Capture the cell that displays the provided text and extract its (x, y) central coordinate. 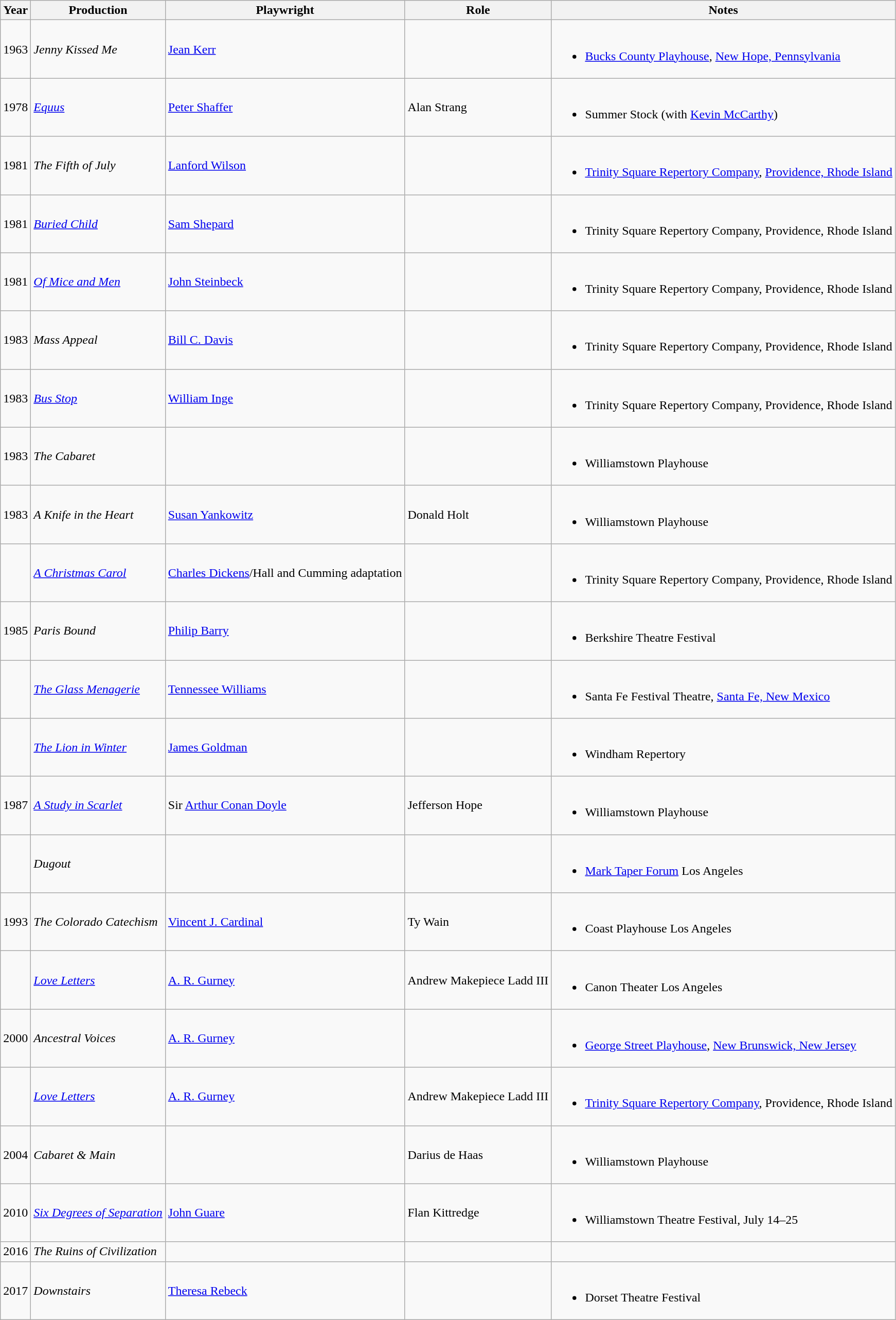
George Street Playhouse, New Brunswick, New Jersey (723, 1039)
Mass Appeal (98, 340)
Notes (723, 10)
A Christmas Carol (98, 572)
A Knife in the Heart (98, 515)
Donald Holt (478, 515)
2000 (15, 1039)
Role (478, 10)
Charles Dickens/Hall and Cumming adaptation (285, 572)
John Guare (285, 1212)
1963 (15, 49)
The Ruins of Civilization (98, 1252)
The Fifth of July (98, 166)
Summer Stock (with Kevin McCarthy) (723, 107)
The Glass Menagerie (98, 689)
Windham Repertory (723, 747)
Mark Taper Forum Los Angeles (723, 864)
Flan Kittredge (478, 1212)
Equus (98, 107)
William Inge (285, 398)
1978 (15, 107)
Bill C. Davis (285, 340)
Jenny Kissed Me (98, 49)
Theresa Rebeck (285, 1291)
Coast Playhouse Los Angeles (723, 922)
Dorset Theatre Festival (723, 1291)
Jean Kerr (285, 49)
The Lion in Winter (98, 747)
Dugout (98, 864)
Ancestral Voices (98, 1039)
The Cabaret (98, 456)
Of Mice and Men (98, 282)
1985 (15, 631)
Peter Shaffer (285, 107)
Darius de Haas (478, 1155)
Alan Strang (478, 107)
Bucks County Playhouse, New Hope, Pennsylvania (723, 49)
Berkshire Theatre Festival (723, 631)
A Study in Scarlet (98, 806)
2004 (15, 1155)
Vincent J. Cardinal (285, 922)
Bus Stop (98, 398)
Tennessee Williams (285, 689)
Six Degrees of Separation (98, 1212)
John Steinbeck (285, 282)
Cabaret & Main (98, 1155)
2017 (15, 1291)
Production (98, 10)
Downstairs (98, 1291)
Canon Theater Los Angeles (723, 980)
1993 (15, 922)
Sir Arthur Conan Doyle (285, 806)
Buried Child (98, 223)
Williamstown Theatre Festival, July 14–25 (723, 1212)
Santa Fe Festival Theatre, Santa Fe, New Mexico (723, 689)
2016 (15, 1252)
1987 (15, 806)
James Goldman (285, 747)
Lanford Wilson (285, 166)
Playwright (285, 10)
2010 (15, 1212)
Sam Shepard (285, 223)
Paris Bound (98, 631)
Susan Yankowitz (285, 515)
Philip Barry (285, 631)
Year (15, 10)
Ty Wain (478, 922)
The Colorado Catechism (98, 922)
Jefferson Hope (478, 806)
